From the cell containing the given text, extract its center point as (X, Y) coordinate. 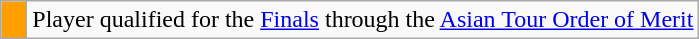
Player qualified for the Finals through the Asian Tour Order of Merit (363, 20)
